Return [X, Y] of the center of cell containing provided text 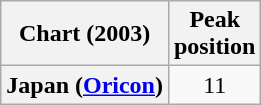
Peakposition [214, 34]
11 [214, 85]
Japan (Oricon) [85, 85]
Chart (2003) [85, 34]
